Detect which cell encompasses the target text, then output its [x, y] center coordinate. 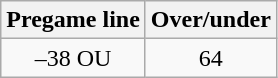
Over/under [210, 20]
–38 OU [74, 58]
Pregame line [74, 20]
64 [210, 58]
